Detect which cell encompasses the target text, then output its (x, y) center coordinate. 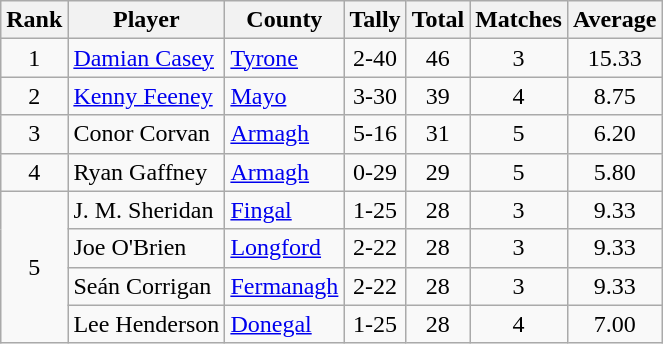
Average (614, 20)
Donegal (284, 324)
Fingal (284, 210)
Conor Corvan (146, 134)
Player (146, 20)
6.20 (614, 134)
39 (438, 96)
Damian Casey (146, 58)
3-30 (375, 96)
Rank (34, 20)
Joe O'Brien (146, 248)
Kenny Feeney (146, 96)
2-40 (375, 58)
Seán Corrigan (146, 286)
Total (438, 20)
8.75 (614, 96)
Lee Henderson (146, 324)
31 (438, 134)
0-29 (375, 172)
1 (34, 58)
Tally (375, 20)
5-16 (375, 134)
5.80 (614, 172)
J. M. Sheridan (146, 210)
Fermanagh (284, 286)
Longford (284, 248)
2 (34, 96)
15.33 (614, 58)
Mayo (284, 96)
46 (438, 58)
Matches (519, 20)
Tyrone (284, 58)
29 (438, 172)
Ryan Gaffney (146, 172)
County (284, 20)
7.00 (614, 324)
